Return the (x, y) coordinate for the center point of the cell that contains the specified text.  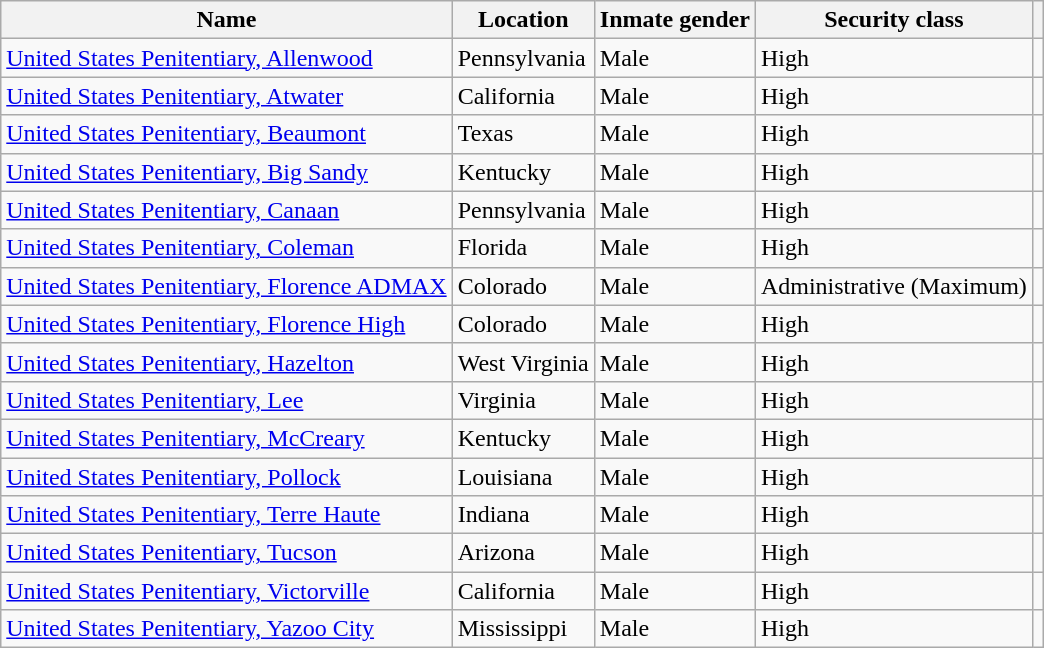
United States Penitentiary, Tucson (226, 553)
United States Penitentiary, Pollock (226, 477)
Inmate gender (674, 20)
Security class (894, 20)
United States Penitentiary, Coleman (226, 248)
Administrative (Maximum) (894, 286)
United States Penitentiary, Victorville (226, 591)
United States Penitentiary, Yazoo City (226, 629)
United States Penitentiary, Hazelton (226, 362)
United States Penitentiary, Canaan (226, 210)
United States Penitentiary, Beaumont (226, 134)
United States Penitentiary, Florence High (226, 324)
United States Penitentiary, Terre Haute (226, 515)
United States Penitentiary, Lee (226, 400)
Indiana (523, 515)
United States Penitentiary, Atwater (226, 96)
United States Penitentiary, Allenwood (226, 58)
United States Penitentiary, Big Sandy (226, 172)
Arizona (523, 553)
Florida (523, 248)
Virginia (523, 400)
Location (523, 20)
United States Penitentiary, McCreary (226, 438)
United States Penitentiary, Florence ADMAX (226, 286)
West Virginia (523, 362)
Louisiana (523, 477)
Texas (523, 134)
Name (226, 20)
Mississippi (523, 629)
